Output the [x, y] coordinate of the center of the cell containing the given text.  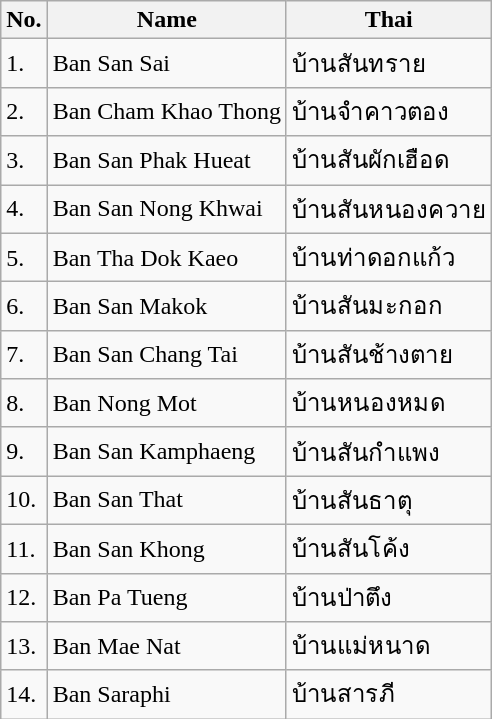
บ้านสันกำแพง [388, 452]
8. [24, 404]
Ban San Kamphaeng [166, 452]
บ้านสันโค้ง [388, 548]
Thai [388, 20]
3. [24, 160]
12. [24, 598]
5. [24, 258]
Ban San Sai [166, 64]
บ้านหนองหมด [388, 404]
บ้านสันหนองควาย [388, 208]
6. [24, 306]
Ban Mae Nat [166, 646]
Ban San Khong [166, 548]
บ้านสันธาตุ [388, 500]
Ban San Chang Tai [166, 354]
Ban San That [166, 500]
Ban Cham Khao Thong [166, 112]
7. [24, 354]
1. [24, 64]
บ้านสันผักเฮือด [388, 160]
14. [24, 694]
Ban San Makok [166, 306]
Ban Saraphi [166, 694]
บ้านจำคาวตอง [388, 112]
บ้านสันทราย [388, 64]
บ้านสารภี [388, 694]
บ้านแม่หนาด [388, 646]
Ban Nong Mot [166, 404]
11. [24, 548]
Ban San Phak Hueat [166, 160]
Name [166, 20]
No. [24, 20]
13. [24, 646]
4. [24, 208]
9. [24, 452]
Ban Pa Tueng [166, 598]
2. [24, 112]
บ้านสันมะกอก [388, 306]
10. [24, 500]
บ้านป่าตึง [388, 598]
บ้านสันช้างตาย [388, 354]
บ้านท่าดอกแก้ว [388, 258]
Ban San Nong Khwai [166, 208]
Ban Tha Dok Kaeo [166, 258]
